Search for the cell housing the specified text and yield its [X, Y] center coordinate. 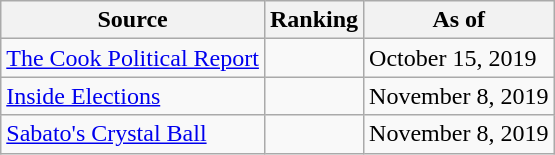
Inside Elections [133, 96]
As of [459, 20]
The Cook Political Report [133, 58]
October 15, 2019 [459, 58]
Sabato's Crystal Ball [133, 134]
Ranking [314, 20]
Source [133, 20]
